Identify which cell holds the provided text, then report its [x, y] central coordinate. 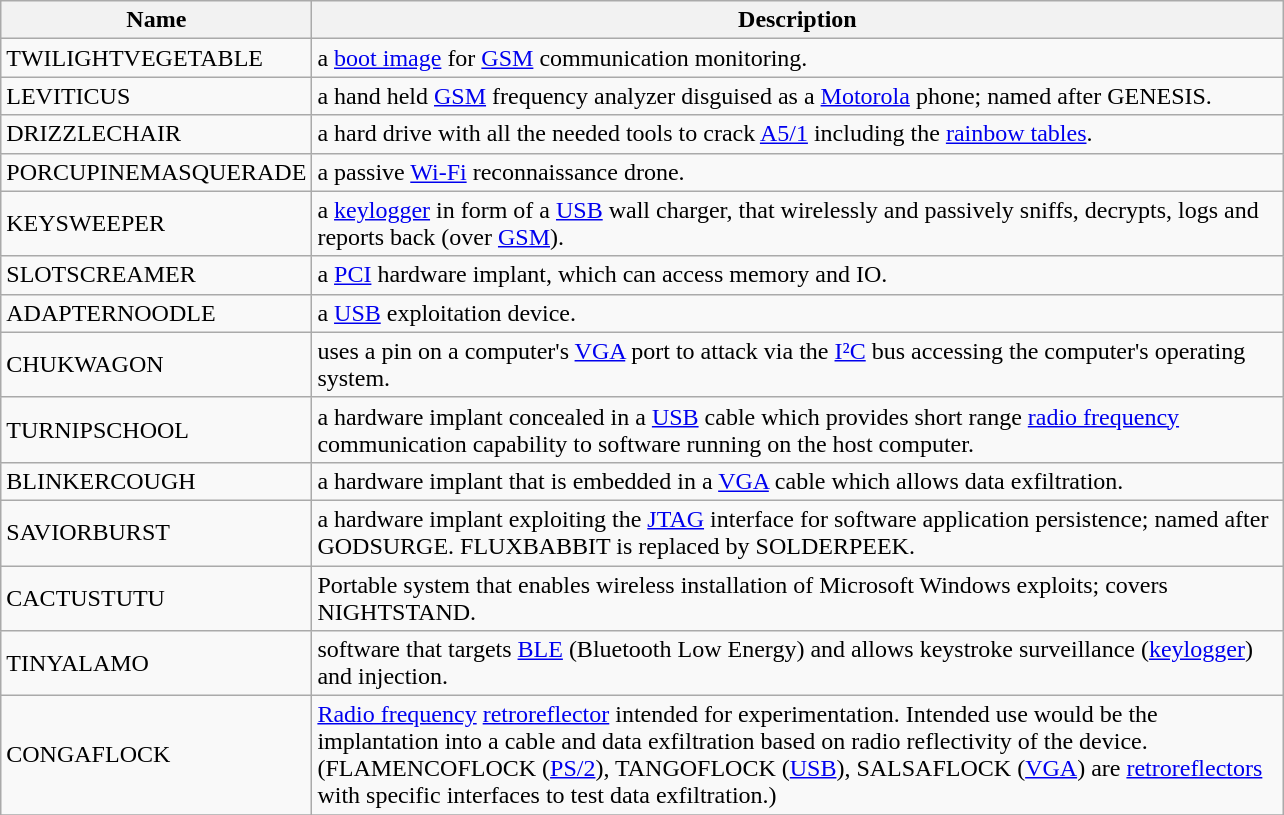
ADAPTERNOODLE [156, 313]
a passive Wi-Fi reconnaissance drone. [798, 172]
software that targets BLE (Bluetooth Low Energy) and allows keystroke surveillance (keylogger) and injection. [798, 664]
LEVITICUS [156, 96]
uses a pin on a computer's VGA port to attack via the I²C bus accessing the computer's operating system. [798, 364]
a hard drive with all the needed tools to crack A5/1 including the rainbow tables. [798, 134]
a boot image for GSM communication monitoring. [798, 58]
KEYSWEEPER [156, 224]
a PCI hardware implant, which can access memory and IO. [798, 275]
BLINKERCOUGH [156, 481]
CONGAFLOCK [156, 756]
PORCUPINEMASQUERADE [156, 172]
TINYALAMO [156, 664]
TWILIGHTVEGETABLE [156, 58]
SLOTSCREAMER [156, 275]
Name [156, 20]
TURNIPSCHOOL [156, 430]
Portable system that enables wireless installation of Microsoft Windows exploits; covers NIGHTSTAND. [798, 598]
a hardware implant exploiting the JTAG interface for software application persistence; named after GODSURGE. FLUXBABBIT is replaced by SOLDERPEEK. [798, 532]
a USB exploitation device. [798, 313]
Description [798, 20]
CACTUSTUTU [156, 598]
CHUKWAGON [156, 364]
DRIZZLECHAIR [156, 134]
a hand held GSM frequency analyzer disguised as a Motorola phone; named after GENESIS. [798, 96]
a keylogger in form of a USB wall charger, that wirelessly and passively sniffs, decrypts, logs and reports back (over GSM). [798, 224]
a hardware implant that is embedded in a VGA cable which allows data exfiltration. [798, 481]
SAVIORBURST [156, 532]
